Pinpoint the cell where the given text exists, returning its (X, Y) midpoint coordinate. 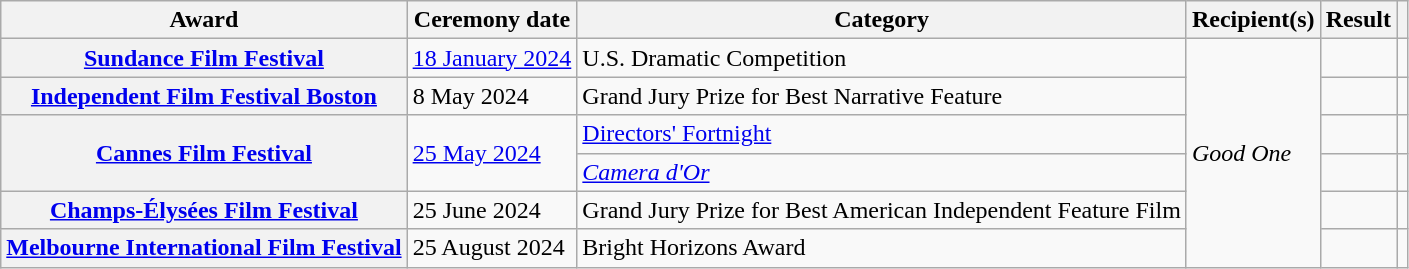
Good One (1253, 153)
25 June 2024 (492, 210)
Melbourne International Film Festival (204, 248)
Independent Film Festival Boston (204, 96)
Result (1358, 20)
Grand Jury Prize for Best Narrative Feature (882, 96)
Camera d'Or (882, 172)
Directors' Fortnight (882, 134)
25 August 2024 (492, 248)
U.S. Dramatic Competition (882, 58)
Sundance Film Festival (204, 58)
Grand Jury Prize for Best American Independent Feature Film (882, 210)
18 January 2024 (492, 58)
Champs-Élysées Film Festival (204, 210)
Category (882, 20)
Cannes Film Festival (204, 153)
Recipient(s) (1253, 20)
8 May 2024 (492, 96)
Award (204, 20)
25 May 2024 (492, 153)
Ceremony date (492, 20)
Bright Horizons Award (882, 248)
